From the cell containing the given text, extract its center point as [x, y] coordinate. 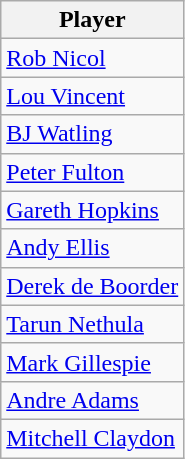
Derek de Boorder [92, 286]
Gareth Hopkins [92, 210]
BJ Watling [92, 134]
Andre Adams [92, 400]
Lou Vincent [92, 96]
Tarun Nethula [92, 324]
Peter Fulton [92, 172]
Mark Gillespie [92, 362]
Andy Ellis [92, 248]
Rob Nicol [92, 58]
Player [92, 20]
Mitchell Claydon [92, 438]
